Capture the cell that displays the provided text and extract its (X, Y) central coordinate. 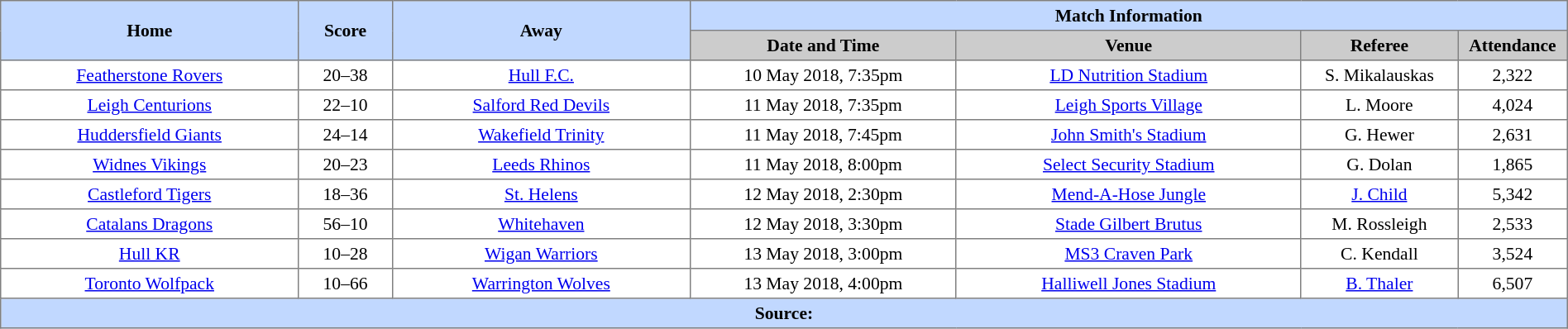
Whitehaven (541, 224)
G. Dolan (1379, 164)
11 May 2018, 7:35pm (823, 105)
10–66 (346, 284)
Wakefield Trinity (541, 135)
LD Nutrition Stadium (1128, 75)
B. Thaler (1379, 284)
2,631 (1513, 135)
20–38 (346, 75)
J. Child (1379, 194)
12 May 2018, 3:30pm (823, 224)
12 May 2018, 2:30pm (823, 194)
22–10 (346, 105)
2,322 (1513, 75)
3,524 (1513, 254)
4,024 (1513, 105)
Catalans Dragons (150, 224)
Leigh Sports Village (1128, 105)
John Smith's Stadium (1128, 135)
S. Mikalauskas (1379, 75)
Castleford Tigers (150, 194)
5,342 (1513, 194)
2,533 (1513, 224)
Leigh Centurions (150, 105)
20–23 (346, 164)
Home (150, 31)
11 May 2018, 8:00pm (823, 164)
Stade Gilbert Brutus (1128, 224)
10–28 (346, 254)
56–10 (346, 224)
G. Hewer (1379, 135)
L. Moore (1379, 105)
13 May 2018, 3:00pm (823, 254)
18–36 (346, 194)
St. Helens (541, 194)
Match Information (1128, 16)
Venue (1128, 45)
13 May 2018, 4:00pm (823, 284)
24–14 (346, 135)
Leeds Rhinos (541, 164)
MS3 Craven Park (1128, 254)
Wigan Warriors (541, 254)
Featherstone Rovers (150, 75)
11 May 2018, 7:45pm (823, 135)
Toronto Wolfpack (150, 284)
C. Kendall (1379, 254)
Away (541, 31)
Referee (1379, 45)
Hull F.C. (541, 75)
Warrington Wolves (541, 284)
M. Rossleigh (1379, 224)
6,507 (1513, 284)
1,865 (1513, 164)
Attendance (1513, 45)
Mend-A-Hose Jungle (1128, 194)
Widnes Vikings (150, 164)
Date and Time (823, 45)
Salford Red Devils (541, 105)
Huddersfield Giants (150, 135)
Source: (784, 313)
Score (346, 31)
Halliwell Jones Stadium (1128, 284)
10 May 2018, 7:35pm (823, 75)
Select Security Stadium (1128, 164)
Hull KR (150, 254)
